Return the [x, y] coordinate for the center point of the cell that contains the specified text.  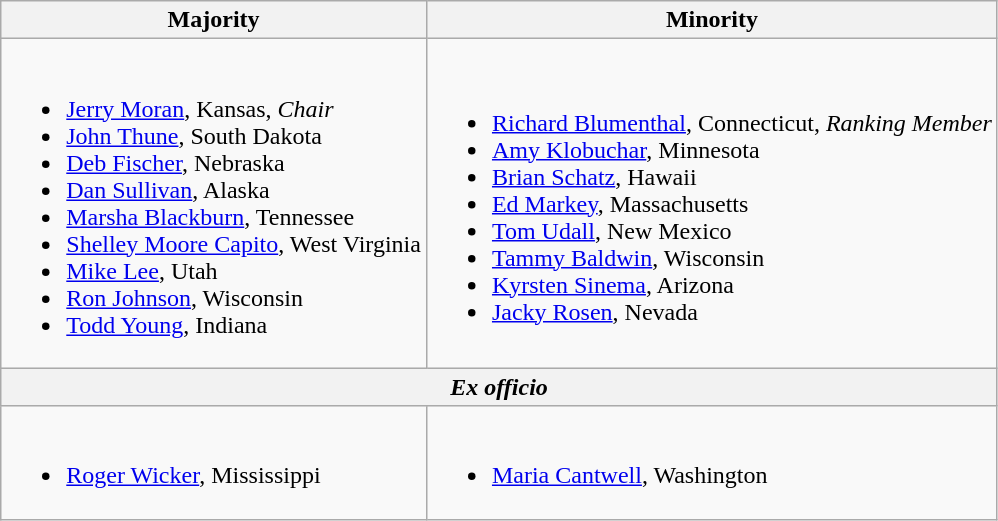
Minority [712, 20]
Majority [214, 20]
Ex officio [500, 387]
Maria Cantwell, Washington [712, 462]
Roger Wicker, Mississippi [214, 462]
